Scan for the cell matching the given text and deliver its (x, y) coordinate at center. 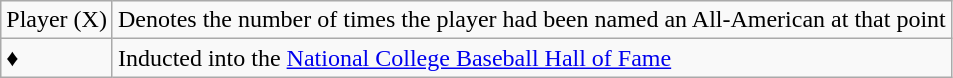
♦ (57, 58)
Player (X) (57, 20)
Denotes the number of times the player had been named an All-American at that point (532, 20)
Inducted into the National College Baseball Hall of Fame (532, 58)
